Determine the [X, Y] coordinate at the center of the cell enclosing the given text.  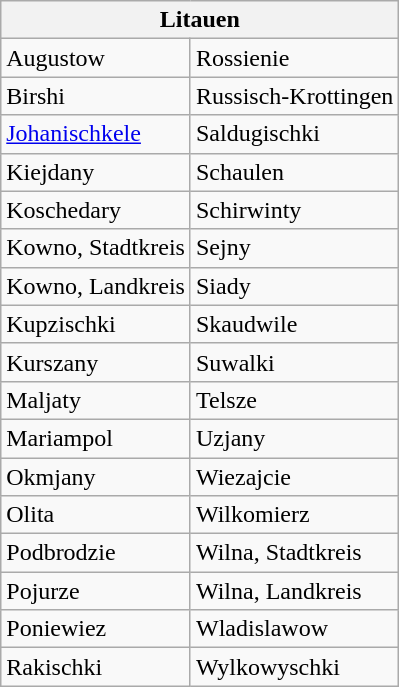
Siady [294, 286]
Saldugischki [294, 134]
Uzjany [294, 438]
Olita [96, 515]
Johanischkele [96, 134]
Maljaty [96, 400]
Suwalki [294, 362]
Russisch-Krottingen [294, 96]
Wilna, Landkreis [294, 591]
Kiejdany [96, 172]
Schirwinty [294, 210]
Poniewiez [96, 629]
Kupzischki [96, 324]
Birshi [96, 96]
Okmjany [96, 477]
Skaudwile [294, 324]
Litauen [200, 20]
Mariampol [96, 438]
Koschedary [96, 210]
Wladislawow [294, 629]
Podbrodzie [96, 553]
Schaulen [294, 172]
Rossienie [294, 58]
Augustow [96, 58]
Sejny [294, 248]
Rakischki [96, 667]
Wilkomierz [294, 515]
Wylkowyschki [294, 667]
Kurszany [96, 362]
Kowno, Landkreis [96, 286]
Wiezajcie [294, 477]
Wilna, Stadtkreis [294, 553]
Kowno, Stadtkreis [96, 248]
Pojurze [96, 591]
Telsze [294, 400]
